Provide the [x, y] coordinate of the cell's center where the given text is located.  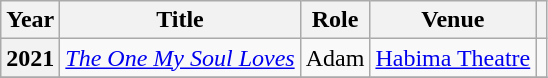
Title [180, 20]
The One My Soul Loves [180, 58]
Year [30, 20]
Habima Theatre [453, 58]
Role [335, 20]
Venue [453, 20]
2021 [30, 58]
Adam [335, 58]
